Determine the (X, Y) coordinate at the center of the cell enclosing the given text.  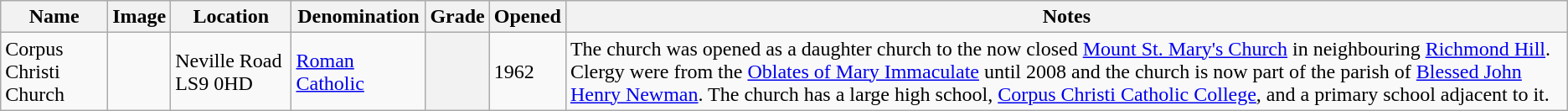
Denomination (358, 17)
Grade (457, 17)
Location (231, 17)
Image (139, 17)
1962 (528, 71)
Corpus Christi Church (54, 71)
Roman Catholic (358, 71)
Name (54, 17)
Neville Road LS9 0HD (231, 71)
Opened (528, 17)
Notes (1066, 17)
